Identify which cell holds the provided text, then report its [X, Y] central coordinate. 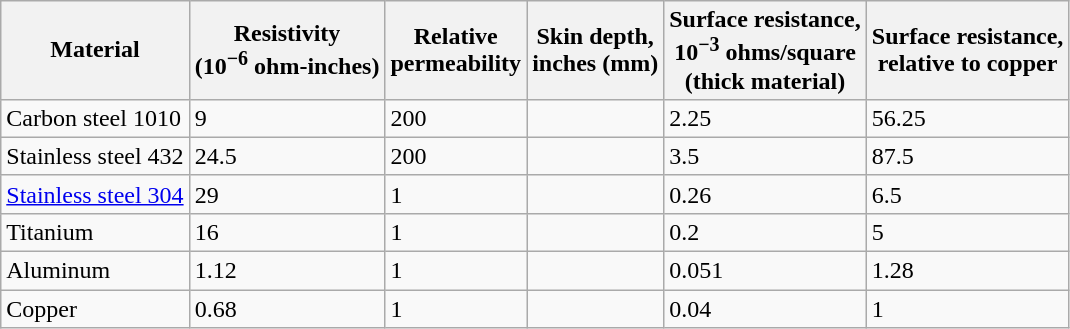
0.051 [766, 271]
Stainless steel 304 [95, 194]
87.5 [968, 156]
3.5 [766, 156]
Skin depth,inches (mm) [596, 50]
Surface resistance,relative to copper [968, 50]
24.5 [287, 156]
Aluminum [95, 271]
Surface resistance,10−3 ohms/square(thick material) [766, 50]
0.68 [287, 309]
Titanium [95, 232]
5 [968, 232]
Relativepermeability [456, 50]
0.04 [766, 309]
Material [95, 50]
9 [287, 118]
Copper [95, 309]
29 [287, 194]
1.28 [968, 271]
Carbon steel 1010 [95, 118]
6.5 [968, 194]
0.26 [766, 194]
Resistivity(10−6 ohm-inches) [287, 50]
2.25 [766, 118]
16 [287, 232]
1.12 [287, 271]
Stainless steel 432 [95, 156]
56.25 [968, 118]
0.2 [766, 232]
